Capture the cell that displays the provided text and extract its [X, Y] central coordinate. 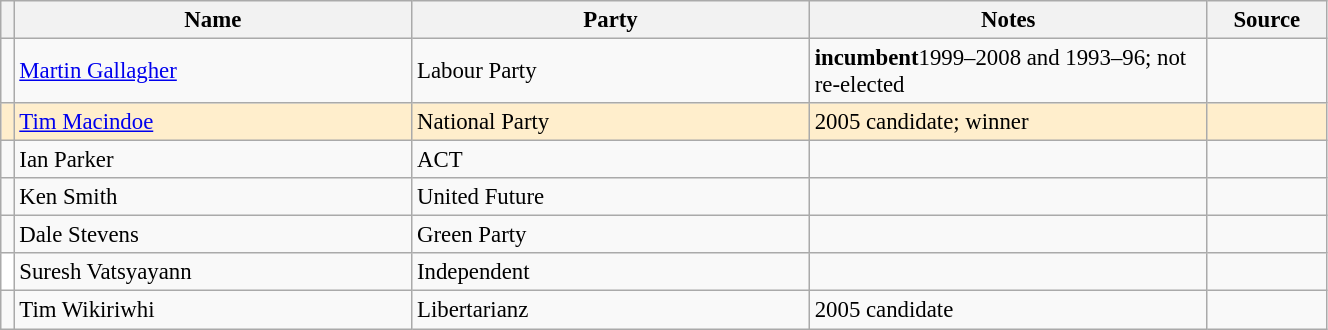
Libertarianz [611, 310]
Suresh Vatsyayann [213, 273]
Dale Stevens [213, 235]
Green Party [611, 235]
Labour Party [611, 72]
United Future [611, 197]
incumbent1999–2008 and 1993–96; not re-elected [1008, 72]
Notes [1008, 20]
Martin Gallagher [213, 72]
Ken Smith [213, 197]
Tim Wikiriwhi [213, 310]
Independent [611, 273]
Ian Parker [213, 160]
2005 candidate; winner [1008, 122]
Name [213, 20]
Party [611, 20]
Source [1266, 20]
ACT [611, 160]
Tim Macindoe [213, 122]
2005 candidate [1008, 310]
National Party [611, 122]
